Search for the cell housing the specified text and yield its [X, Y] center coordinate. 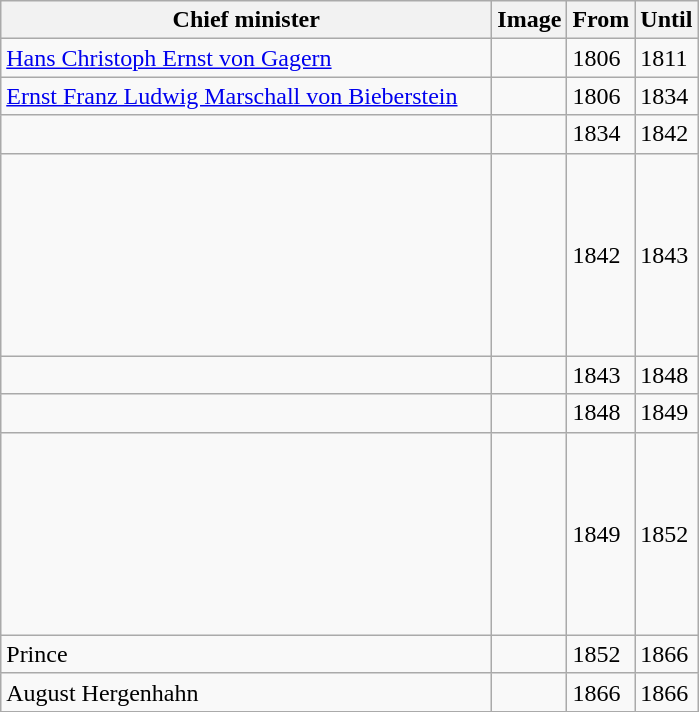
Until [666, 20]
Chief minister [246, 20]
Ernst Franz Ludwig Marschall von Bieberstein [246, 96]
From [601, 20]
Image [530, 20]
Hans Christoph Ernst von Gagern [246, 58]
Prince [246, 654]
1811 [666, 58]
August Hergenhahn [246, 692]
